Scan for the cell matching the given text and deliver its (x, y) coordinate at center. 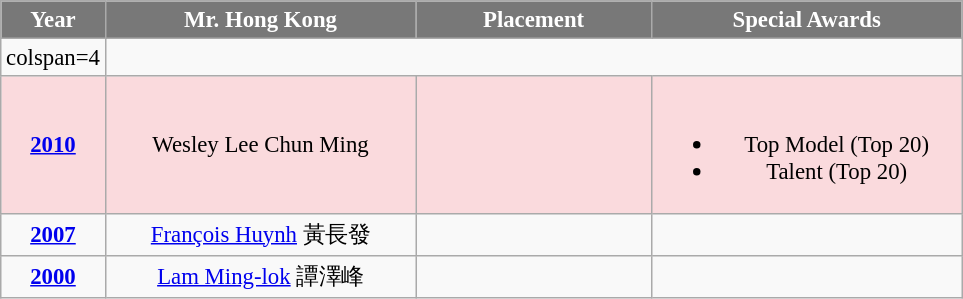
Special Awards (806, 20)
Placement (534, 20)
François Huynh 黃長發 (260, 234)
Mr. Hong Kong (260, 20)
2007 (53, 234)
colspan=4 (53, 58)
Top Model (Top 20)Talent (Top 20) (806, 144)
2000 (53, 276)
Lam Ming-lok 譚澤峰 (260, 276)
2010 (53, 144)
Year (53, 20)
Wesley Lee Chun Ming (260, 144)
